From the cell containing the given text, extract its center point as [x, y] coordinate. 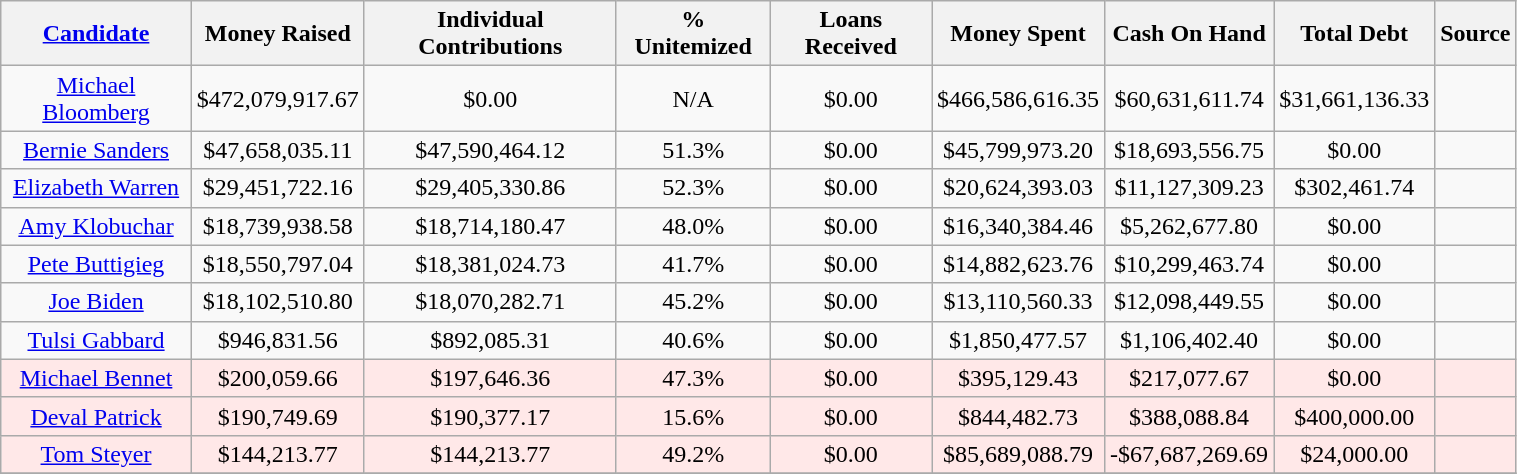
$24,000.00 [1354, 454]
$190,377.17 [490, 416]
$14,882,623.76 [1018, 264]
52.3% [693, 188]
47.3% [693, 378]
$18,550,797.04 [278, 264]
$47,590,464.12 [490, 150]
$18,381,024.73 [490, 264]
Total Debt [1354, 34]
$31,661,136.33 [1354, 98]
$29,405,330.86 [490, 188]
$45,799,973.20 [1018, 150]
$20,624,393.03 [1018, 188]
$466,586,616.35 [1018, 98]
Pete Buttigieg [96, 264]
Cash On Hand [1190, 34]
$47,658,035.11 [278, 150]
$12,098,449.55 [1190, 302]
45.2% [693, 302]
$10,299,463.74 [1190, 264]
$85,689,088.79 [1018, 454]
Tulsi Gabbard [96, 340]
$946,831.56 [278, 340]
Money Spent [1018, 34]
Michael Bennet [96, 378]
41.7% [693, 264]
Loans Received [850, 34]
% Unitemized [693, 34]
Joe Biden [96, 302]
Individual Contributions [490, 34]
$844,482.73 [1018, 416]
$472,079,917.67 [278, 98]
$197,646.36 [490, 378]
$18,102,510.80 [278, 302]
$190,749.69 [278, 416]
Bernie Sanders [96, 150]
$13,110,560.33 [1018, 302]
N/A [693, 98]
$388,088.84 [1190, 416]
-$67,687,269.69 [1190, 454]
$18,739,938.58 [278, 226]
Money Raised [278, 34]
$395,129.43 [1018, 378]
$217,077.67 [1190, 378]
Michael Bloomberg [96, 98]
Amy Klobuchar [96, 226]
$200,059.66 [278, 378]
40.6% [693, 340]
$29,451,722.16 [278, 188]
49.2% [693, 454]
Tom Steyer [96, 454]
$892,085.31 [490, 340]
Elizabeth Warren [96, 188]
15.6% [693, 416]
$302,461.74 [1354, 188]
48.0% [693, 226]
Source [1476, 34]
$5,262,677.80 [1190, 226]
$400,000.00 [1354, 416]
$11,127,309.23 [1190, 188]
$18,693,556.75 [1190, 150]
$16,340,384.46 [1018, 226]
$1,106,402.40 [1190, 340]
$1,850,477.57 [1018, 340]
51.3% [693, 150]
Deval Patrick [96, 416]
$18,714,180.47 [490, 226]
$60,631,611.74 [1190, 98]
$18,070,282.71 [490, 302]
Candidate [96, 34]
